Detect which cell encompasses the target text, then output its (X, Y) center coordinate. 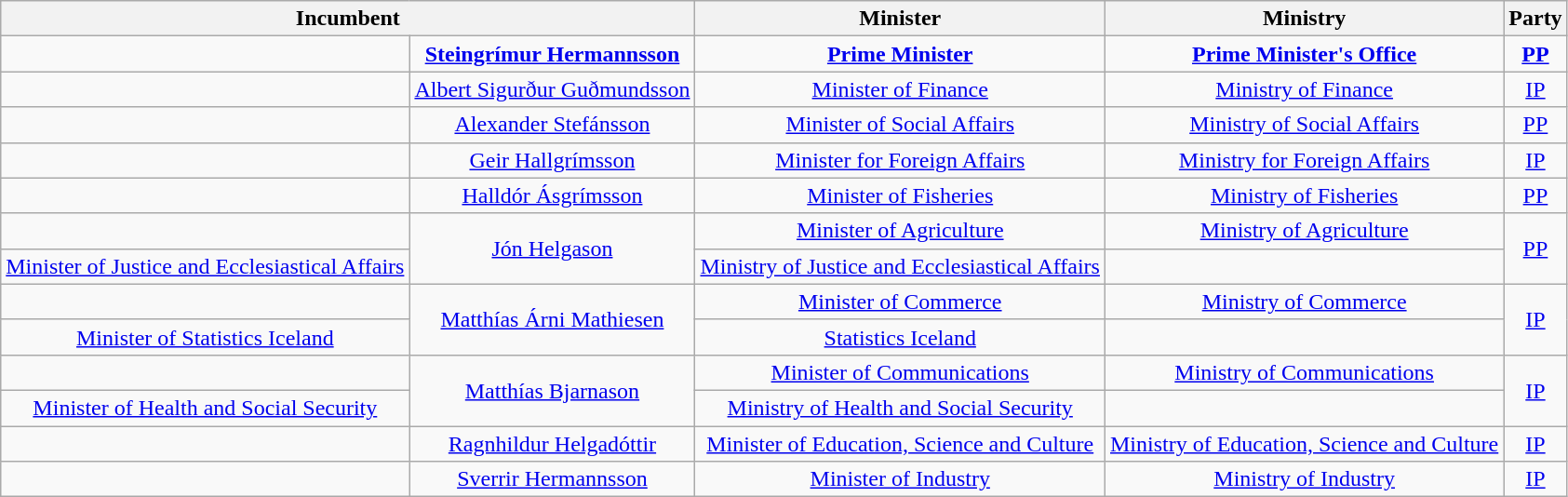
Minister of Social Affairs (901, 125)
Minister of Justice and Ecclesiastical Affairs (205, 266)
Minister of Communications (901, 372)
Ministry of Agriculture (1304, 231)
Minister of Industry (901, 479)
Ministry of Education, Science and Culture (1304, 444)
Ministry of Industry (1304, 479)
Minister of Education, Science and Culture (901, 444)
Incumbent (348, 19)
Ministry of Communications (1304, 372)
Statistics Iceland (901, 337)
Alexander Stefánsson (553, 125)
Minister of Agriculture (901, 231)
Ministry of Social Affairs (1304, 125)
Minister of Finance (901, 89)
Sverrir Hermannsson (553, 479)
Ministry of Health and Social Security (901, 408)
Ministry of Finance (1304, 89)
Ministry of Fisheries (1304, 195)
Ragnhildur Helgadóttir (553, 444)
Ministry of Commerce (1304, 302)
Minister for Foreign Affairs (901, 160)
Ministry for Foreign Affairs (1304, 160)
Prime Minister (901, 54)
Minister of Commerce (901, 302)
Minister of Statistics Iceland (205, 337)
Geir Hallgrímsson (553, 160)
Steingrímur Hermannsson (553, 54)
Matthías Bjarnason (553, 390)
Jón Helgason (553, 248)
Party (1535, 19)
Minister (901, 19)
Halldór Ásgrímsson (553, 195)
Ministry of Justice and Ecclesiastical Affairs (901, 266)
Minister of Health and Social Security (205, 408)
Prime Minister's Office (1304, 54)
Albert Sigurður Guðmundsson (553, 89)
Ministry (1304, 19)
Matthías Árni Mathiesen (553, 319)
Minister of Fisheries (901, 195)
